Determine the (x, y) coordinate at the center of the cell enclosing the given text.  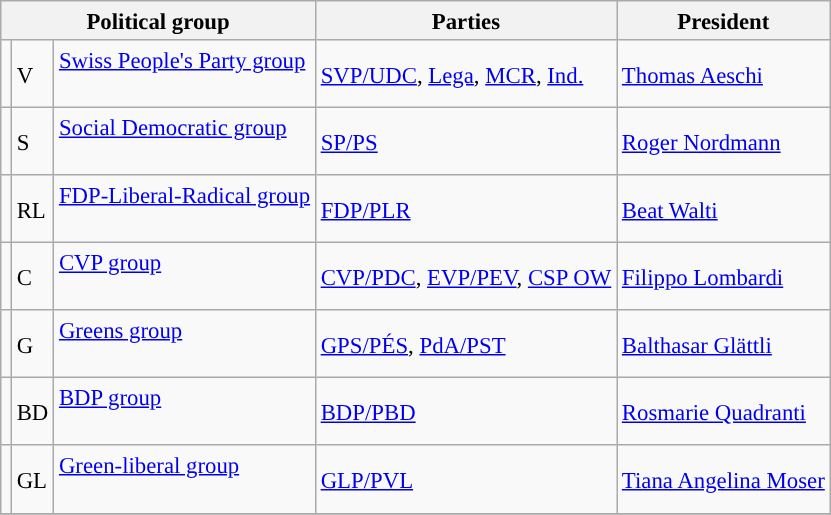
Tiana Angelina Moser (724, 480)
BD (32, 412)
Greens group (185, 344)
Rosmarie Quadranti (724, 412)
RL (32, 209)
GPS/PÉS, PdA/PST (466, 344)
SVP/UDC, Lega, MCR, Ind. (466, 74)
Beat Walti (724, 209)
BDP group (185, 412)
Parties (466, 20)
V (32, 74)
FDP-Liberal-Radical group (185, 209)
Political group (158, 20)
GL (32, 480)
Filippo Lombardi (724, 277)
CVP group (185, 277)
Social Democratic group (185, 142)
C (32, 277)
Roger Nordmann (724, 142)
Thomas Aeschi (724, 74)
Swiss People's Party group (185, 74)
FDP/PLR (466, 209)
Balthasar Glättli (724, 344)
BDP/PBD (466, 412)
SP/PS (466, 142)
GLP/PVL (466, 480)
Green-liberal group (185, 480)
CVP/PDC, EVP/PEV, CSP OW (466, 277)
President (724, 20)
S (32, 142)
G (32, 344)
